Extract the (x, y) coordinate from the center of the cell holding the provided text.  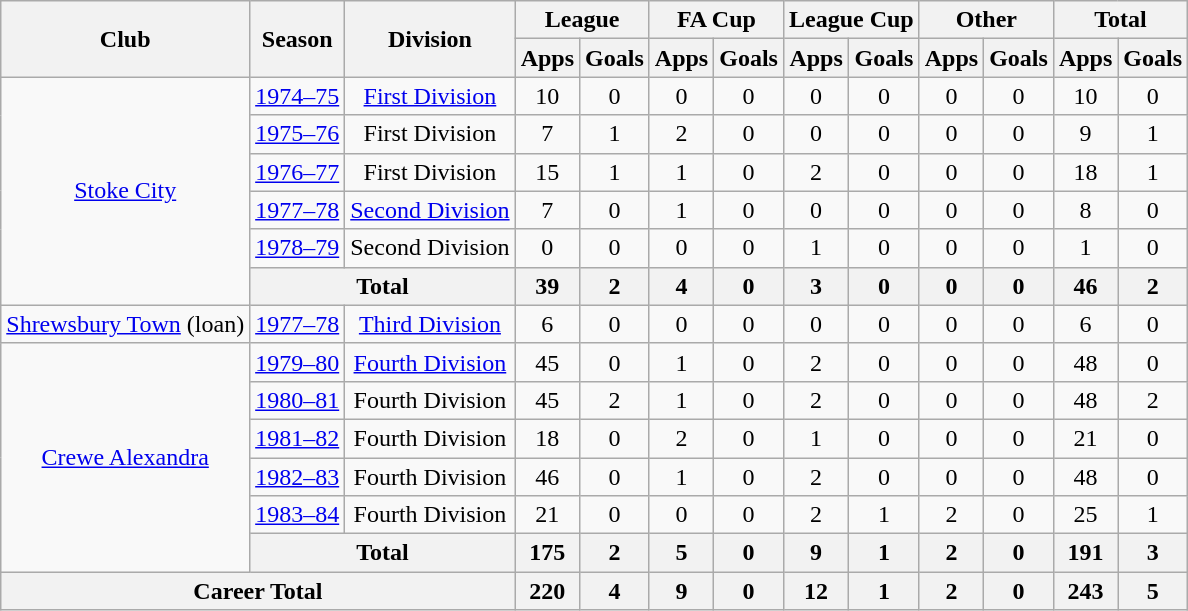
1983–84 (298, 515)
12 (816, 591)
Stoke City (126, 191)
1982–83 (298, 477)
1974–75 (298, 96)
Season (298, 39)
1979–80 (298, 362)
Other (986, 20)
175 (547, 553)
8 (1085, 210)
League Cup (851, 20)
1975–76 (298, 134)
243 (1085, 591)
191 (1085, 553)
1978–79 (298, 248)
220 (547, 591)
Third Division (430, 324)
15 (547, 172)
Club (126, 39)
1981–82 (298, 438)
1976–77 (298, 172)
1980–81 (298, 400)
Shrewsbury Town (loan) (126, 324)
Crewe Alexandra (126, 457)
League (582, 20)
39 (547, 286)
Career Total (258, 591)
FA Cup (716, 20)
25 (1085, 515)
Division (430, 39)
